From the cell containing the given text, extract its center point as (X, Y) coordinate. 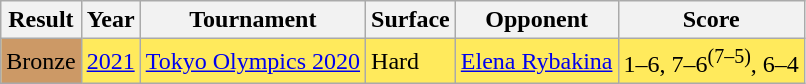
Hard (411, 62)
Opponent (536, 20)
Tokyo Olympics 2020 (252, 62)
Elena Rybakina (536, 62)
Score (711, 20)
1–6, 7–6(7–5), 6–4 (711, 62)
2021 (110, 62)
Tournament (252, 20)
Bronze (41, 62)
Surface (411, 20)
Result (41, 20)
Year (110, 20)
